Pinpoint the cell where the given text exists, returning its [x, y] midpoint coordinate. 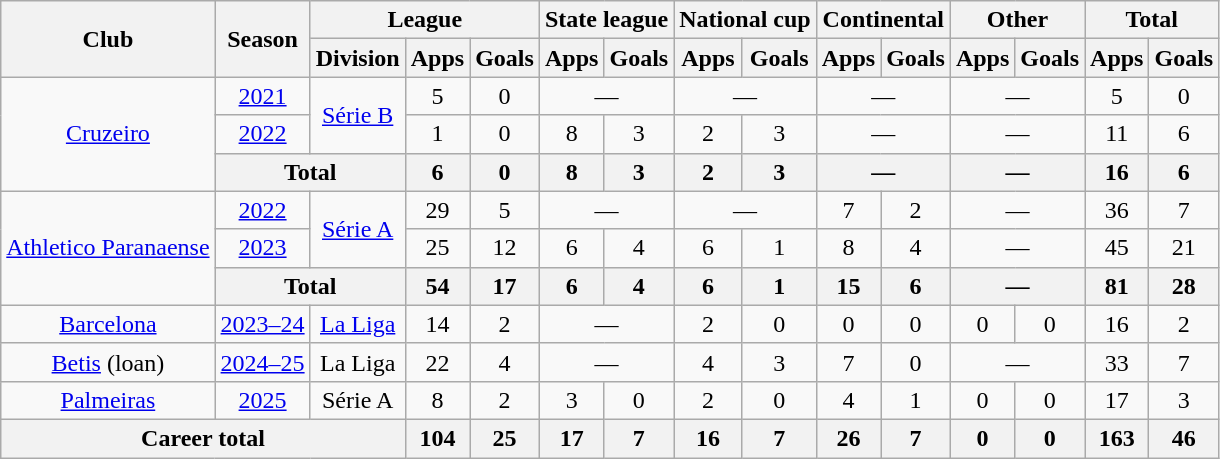
State league [606, 20]
15 [848, 286]
2025 [262, 400]
2021 [262, 96]
54 [437, 286]
Série B [358, 115]
2024–25 [262, 362]
National cup [745, 20]
Division [358, 58]
33 [1117, 362]
163 [1117, 438]
Athletico Paranaense [108, 248]
26 [848, 438]
Palmeiras [108, 400]
14 [437, 324]
11 [1117, 134]
Club [108, 39]
45 [1117, 248]
2023 [262, 248]
Betis (loan) [108, 362]
Other [1017, 20]
46 [1184, 438]
22 [437, 362]
12 [505, 248]
Continental [883, 20]
Season [262, 39]
Cruzeiro [108, 134]
League [424, 20]
81 [1117, 286]
29 [437, 210]
36 [1117, 210]
21 [1184, 248]
2023–24 [262, 324]
Barcelona [108, 324]
28 [1184, 286]
Career total [203, 438]
104 [437, 438]
